Detect which cell encompasses the target text, then output its (X, Y) center coordinate. 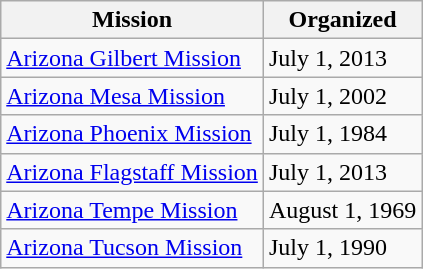
July 1, 2002 (342, 96)
Mission (132, 20)
Arizona Tucson Mission (132, 248)
Organized (342, 20)
August 1, 1969 (342, 210)
Arizona Gilbert Mission (132, 58)
Arizona Flagstaff Mission (132, 172)
Arizona Tempe Mission (132, 210)
July 1, 1990 (342, 248)
Arizona Phoenix Mission (132, 134)
Arizona Mesa Mission (132, 96)
July 1, 1984 (342, 134)
